Locate the cell with the specified text and output its (x, y) center coordinate. 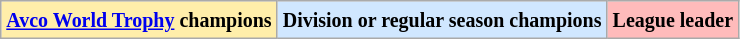
League leader (673, 20)
Division or regular season champions (442, 20)
Avco World Trophy champions (139, 20)
